Scan for the cell matching the given text and deliver its (x, y) coordinate at center. 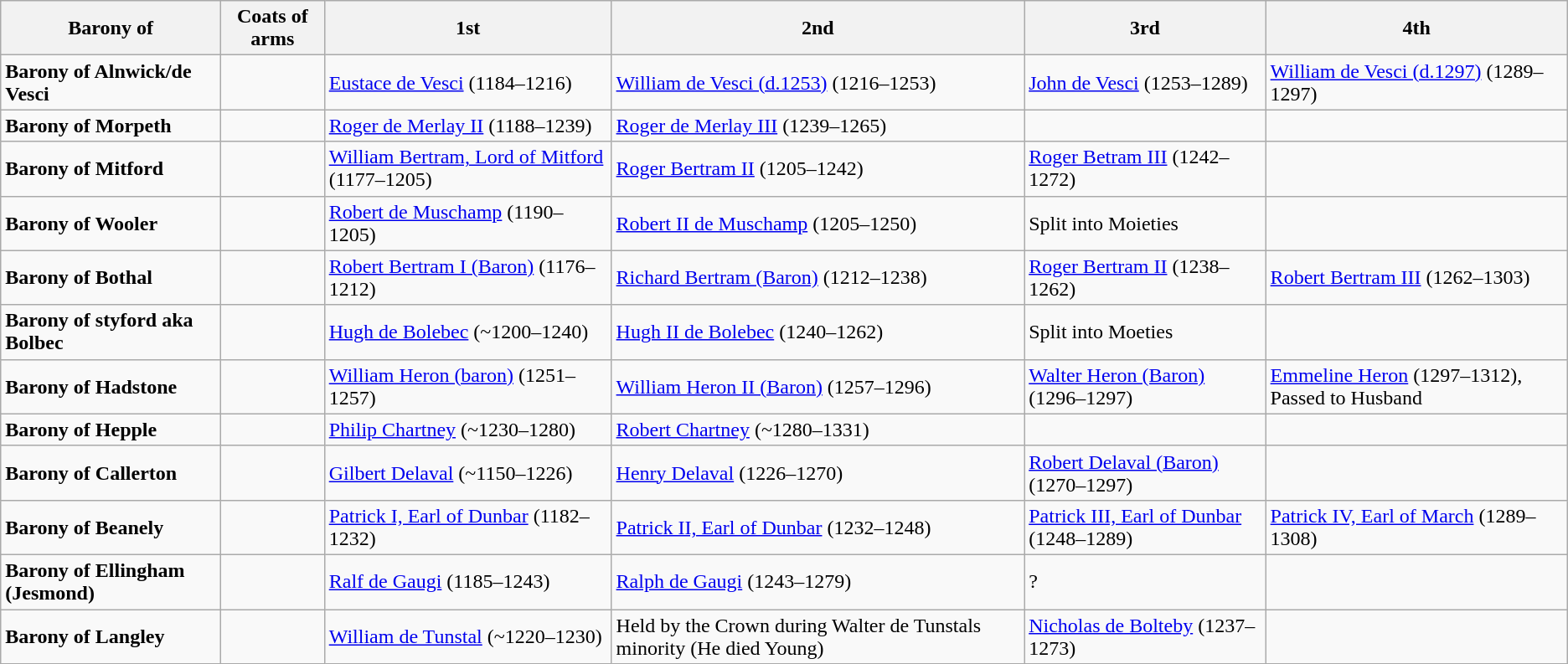
Ralf de Gaugi (1185–1243) (467, 581)
Barony of (111, 28)
Nicholas de Bolteby (1237–1273) (1145, 636)
Barony of Mitford (111, 169)
Barony of Bothal (111, 278)
3rd (1145, 28)
Emmeline Heron (1297–1312), Passed to Husband (1416, 387)
Eustace de Vesci (1184–1216) (467, 82)
Henry Delaval (1226–1270) (818, 472)
? (1145, 581)
Robert de Muschamp (1190–1205) (467, 223)
Barony of styford aka Bolbec (111, 332)
Barony of Callerton (111, 472)
Robert Bertram III (1262–1303) (1416, 278)
Walter Heron (Baron) (1296–1297) (1145, 387)
Roger Bertram II (1238–1262) (1145, 278)
Philip Chartney (~1230–1280) (467, 430)
Barony of Wooler (111, 223)
Coats of arms (272, 28)
John de Vesci (1253–1289) (1145, 82)
Barony of Ellingham (Jesmond) (111, 581)
Barony of Langley (111, 636)
Patrick IV, Earl of March (1289–1308) (1416, 528)
Roger de Merlay III (1239–1265) (818, 126)
Roger Bertram II (1205–1242) (818, 169)
Richard Bertram (Baron) (1212–1238) (818, 278)
Patrick III, Earl of Dunbar (1248–1289) (1145, 528)
Split into Moieties (1145, 223)
Patrick I, Earl of Dunbar (1182–1232) (467, 528)
Barony of Beanely (111, 528)
Split into Moeties (1145, 332)
Robert Chartney (~1280–1331) (818, 430)
William Heron II (Baron) (1257–1296) (818, 387)
Barony of Hadstone (111, 387)
Held by the Crown during Walter de Tunstals minority (He died Young) (818, 636)
Barony of Morpeth (111, 126)
William de Vesci (d.1297) (1289–1297) (1416, 82)
2nd (818, 28)
Hugh de Bolebec (~1200–1240) (467, 332)
Patrick II, Earl of Dunbar (1232–1248) (818, 528)
Roger Betram III (1242–1272) (1145, 169)
Robert Delaval (Baron) (1270–1297) (1145, 472)
Hugh II de Bolebec (1240–1262) (818, 332)
Gilbert Delaval (~1150–1226) (467, 472)
Robert Bertram I (Baron) (1176–1212) (467, 278)
Ralph de Gaugi (1243–1279) (818, 581)
William de Vesci (d.1253) (1216–1253) (818, 82)
Robert II de Muschamp (1205–1250) (818, 223)
William Bertram, Lord of Mitford (1177–1205) (467, 169)
William Heron (baron) (1251–1257) (467, 387)
Barony of Alnwick/de Vesci (111, 82)
4th (1416, 28)
Roger de Merlay II (1188–1239) (467, 126)
Barony of Hepple (111, 430)
William de Tunstal (~1220–1230) (467, 636)
1st (467, 28)
